Return the [x, y] coordinate for the center point of the cell that contains the specified text.  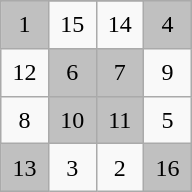
3 [72, 168]
5 [168, 120]
9 [168, 72]
12 [25, 72]
8 [25, 120]
1 [25, 25]
4 [168, 25]
16 [168, 168]
2 [120, 168]
7 [120, 72]
15 [72, 25]
13 [25, 168]
10 [72, 120]
6 [72, 72]
14 [120, 25]
11 [120, 120]
